Provide the (X, Y) coordinate of the cell's center where the given text is located.  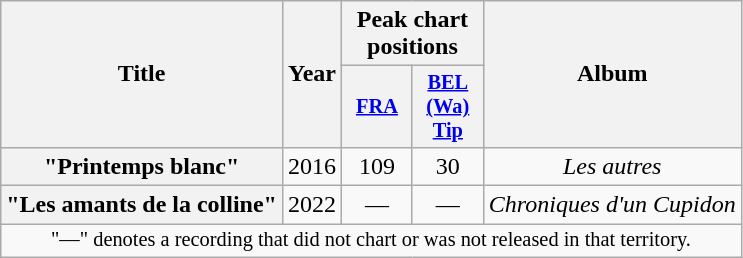
Chroniques d'un Cupidon (612, 205)
30 (448, 166)
FRA (378, 107)
109 (378, 166)
Les autres (612, 166)
Title (142, 74)
"Les amants de la colline" (142, 205)
2016 (312, 166)
Peak chart positions (413, 34)
"Printemps blanc" (142, 166)
Album (612, 74)
2022 (312, 205)
Year (312, 74)
"—" denotes a recording that did not chart or was not released in that territory. (371, 241)
BEL(Wa)Tip (448, 107)
